For the text-containing cell, return its midpoint in [x, y] coordinate format. 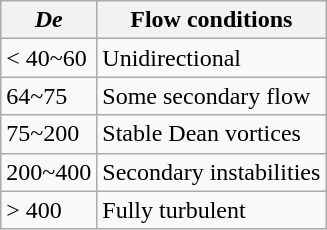
Some secondary flow [212, 96]
Fully turbulent [212, 210]
< 40~60 [49, 58]
Flow conditions [212, 20]
64~75 [49, 96]
Unidirectional [212, 58]
75~200 [49, 134]
> 400 [49, 210]
De [49, 20]
Secondary instabilities [212, 172]
Stable Dean vortices [212, 134]
200~400 [49, 172]
